Identify which cell holds the provided text, then report its [X, Y] central coordinate. 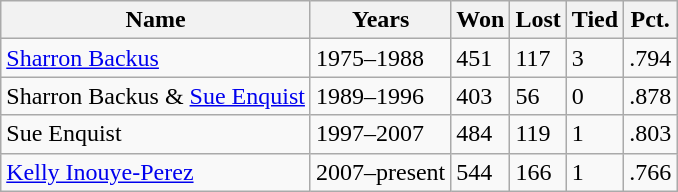
3 [594, 58]
2007–present [380, 172]
56 [538, 96]
544 [480, 172]
Sue Enquist [156, 134]
484 [480, 134]
166 [538, 172]
117 [538, 58]
Won [480, 20]
403 [480, 96]
.878 [650, 96]
.766 [650, 172]
Kelly Inouye-Perez [156, 172]
Pct. [650, 20]
1989–1996 [380, 96]
Sharron Backus [156, 58]
1997–2007 [380, 134]
.803 [650, 134]
1975–1988 [380, 58]
Tied [594, 20]
Name [156, 20]
Lost [538, 20]
Years [380, 20]
119 [538, 134]
0 [594, 96]
451 [480, 58]
Sharron Backus & Sue Enquist [156, 96]
.794 [650, 58]
